Find where the given text appears and provide that cell's center as (x, y) coordinate. 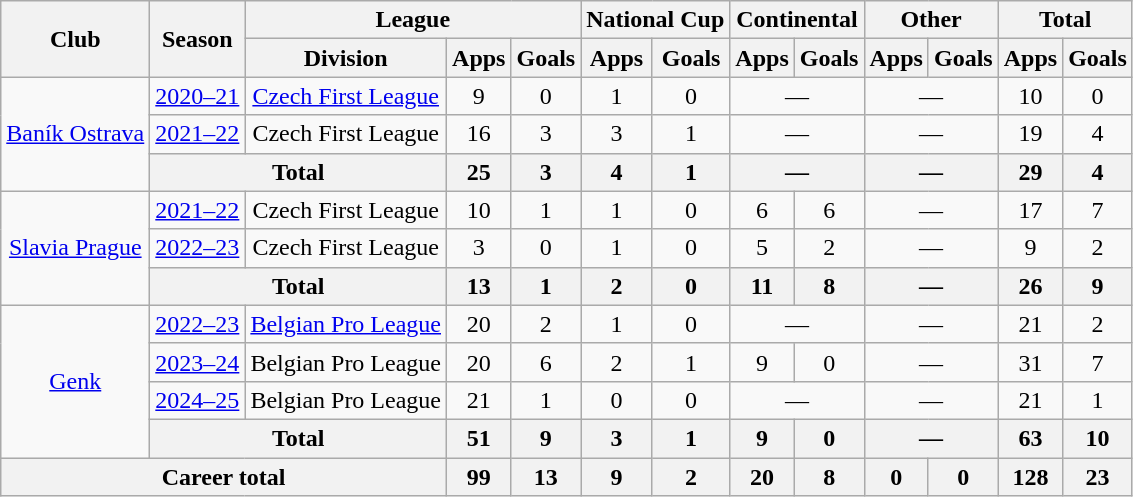
63 (1030, 438)
2020–21 (198, 96)
25 (479, 172)
League (413, 20)
29 (1030, 172)
16 (479, 134)
National Cup (656, 20)
31 (1030, 362)
128 (1030, 477)
Club (76, 39)
Other (931, 20)
19 (1030, 134)
Career total (224, 477)
Continental (797, 20)
26 (1030, 286)
Genk (76, 381)
23 (1098, 477)
Division (346, 58)
2023–24 (198, 362)
Season (198, 39)
2024–25 (198, 400)
11 (762, 286)
99 (479, 477)
Slavia Prague (76, 248)
17 (1030, 210)
Baník Ostrava (76, 134)
51 (479, 438)
5 (762, 248)
